Scan for the cell matching the given text and deliver its [x, y] coordinate at center. 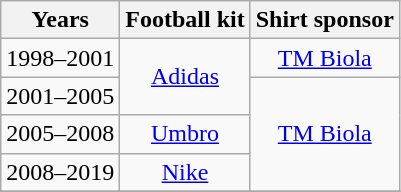
1998–2001 [60, 58]
Umbro [185, 134]
2005–2008 [60, 134]
Shirt sponsor [324, 20]
Football kit [185, 20]
2008–2019 [60, 172]
Adidas [185, 77]
Nike [185, 172]
2001–2005 [60, 96]
Years [60, 20]
